Output the [X, Y] coordinate of the center of the cell containing the given text.  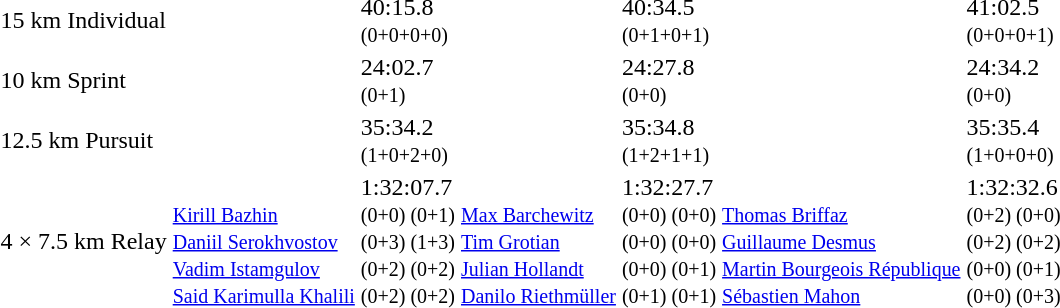
24:27.8(0+0) [668, 80]
35:34.8(1+2+1+1) [668, 140]
35:34.2(1+0+2+0) [408, 140]
24:02.7(0+1) [408, 80]
